Pinpoint the cell where the given text exists, returning its (X, Y) midpoint coordinate. 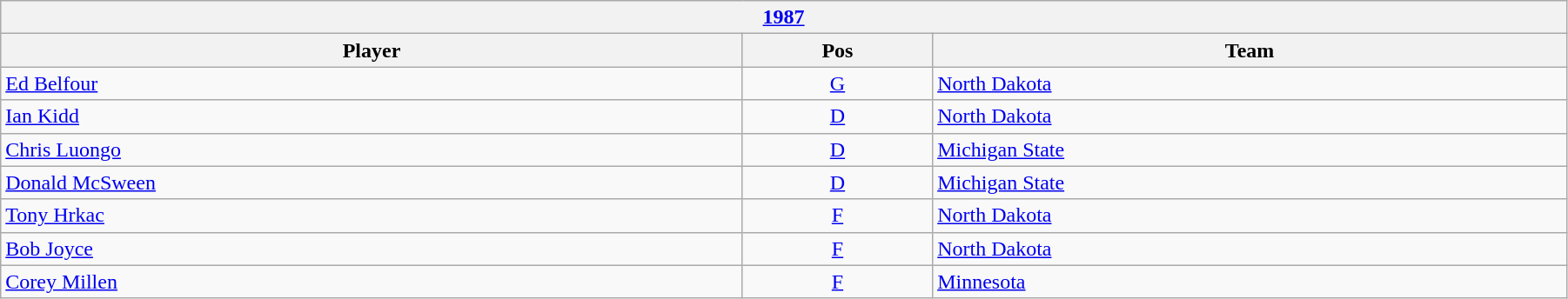
Corey Millen (372, 282)
Bob Joyce (372, 249)
Team (1250, 50)
1987 (784, 17)
Minnesota (1250, 282)
Donald McSween (372, 183)
Ian Kidd (372, 116)
Player (372, 50)
Ed Belfour (372, 83)
Pos (837, 50)
G (837, 83)
Chris Luongo (372, 149)
Tony Hrkac (372, 216)
